Find where the given text appears and provide that cell's center as [X, Y] coordinate. 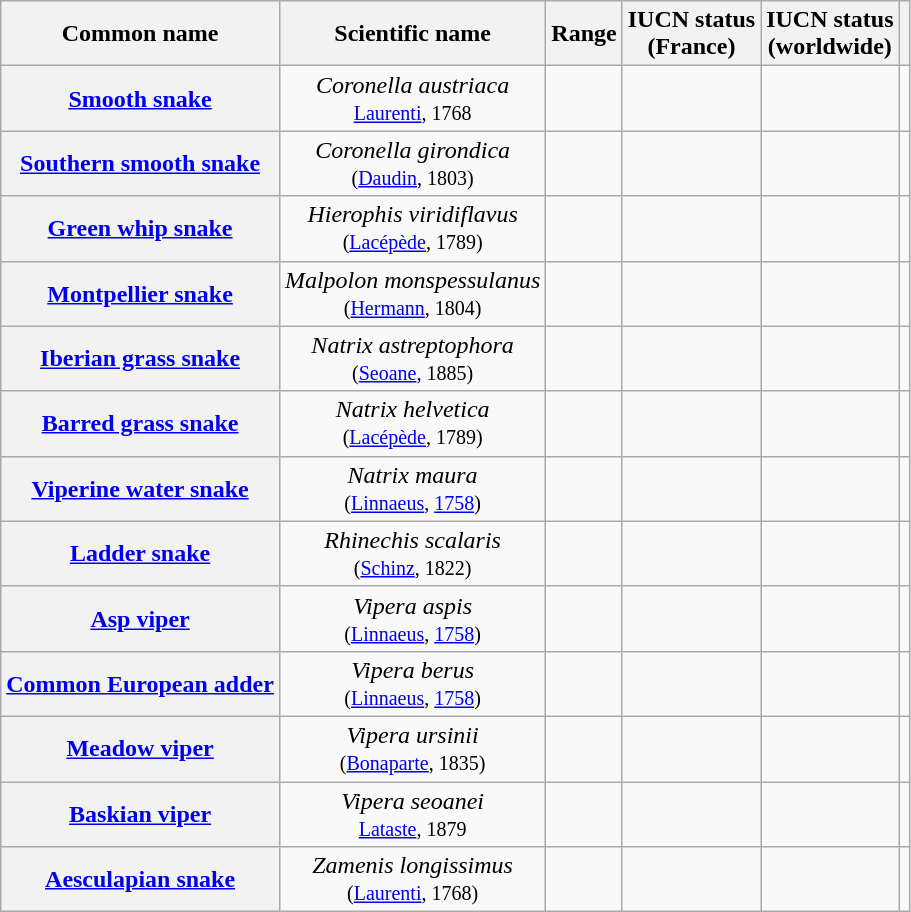
Vipera seoaneiLataste, 1879 [412, 814]
Southern smooth snake [140, 164]
Asp viper [140, 618]
Zamenis longissimus(Laurenti, 1768) [412, 880]
Montpellier snake [140, 294]
Coronella girondica(Daudin, 1803) [412, 164]
Vipera aspis(Linnaeus, 1758) [412, 618]
Vipera ursinii(Bonaparte, 1835) [412, 748]
Scientific name [412, 34]
Aesculapian snake [140, 880]
Natrix helvetica(Lacépède, 1789) [412, 424]
Smooth snake [140, 98]
Iberian grass snake [140, 358]
Natrix maura(Linnaeus, 1758) [412, 488]
Vipera berus(Linnaeus, 1758) [412, 684]
Hierophis viridiflavus(Lacépède, 1789) [412, 228]
Coronella austriacaLaurenti, 1768 [412, 98]
Range [584, 34]
Meadow viper [140, 748]
Green whip snake [140, 228]
Ladder snake [140, 554]
Common name [140, 34]
Rhinechis scalaris(Schinz, 1822) [412, 554]
IUCN status(worldwide) [830, 34]
Baskian viper [140, 814]
Barred grass snake [140, 424]
Natrix astreptophora(Seoane, 1885) [412, 358]
Malpolon monspessulanus(Hermann, 1804) [412, 294]
IUCN status(France) [691, 34]
Common European adder [140, 684]
Viperine water snake [140, 488]
